Identify which cell holds the provided text, then report its (x, y) central coordinate. 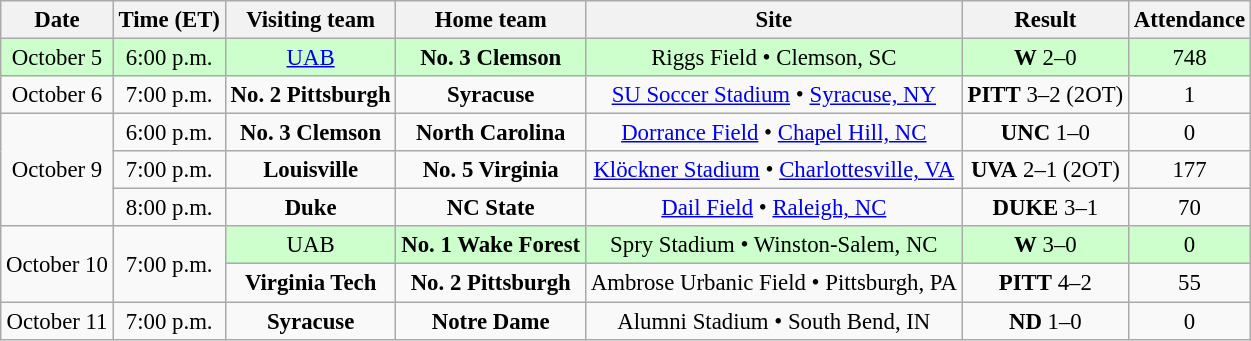
Alumni Stadium • South Bend, IN (774, 321)
Riggs Field • Clemson, SC (774, 58)
Dail Field • Raleigh, NC (774, 208)
October 9 (57, 170)
October 6 (57, 95)
ND 1–0 (1045, 321)
Dorrance Field • Chapel Hill, NC (774, 133)
SU Soccer Stadium • Syracuse, NY (774, 95)
70 (1189, 208)
Visiting team (310, 20)
NC State (490, 208)
Duke (310, 208)
Klöckner Stadium • Charlottesville, VA (774, 170)
No. 5 Virginia (490, 170)
W 2–0 (1045, 58)
1 (1189, 95)
Notre Dame (490, 321)
Attendance (1189, 20)
PITT 4–2 (1045, 283)
Site (774, 20)
55 (1189, 283)
UNC 1–0 (1045, 133)
October 10 (57, 264)
W 3–0 (1045, 245)
177 (1189, 170)
No. 1 Wake Forest (490, 245)
Spry Stadium • Winston-Salem, NC (774, 245)
Result (1045, 20)
UVA 2–1 (2OT) (1045, 170)
North Carolina (490, 133)
October 5 (57, 58)
Louisville (310, 170)
Time (ET) (169, 20)
8:00 p.m. (169, 208)
Date (57, 20)
Home team (490, 20)
Virginia Tech (310, 283)
PITT 3–2 (2OT) (1045, 95)
October 11 (57, 321)
748 (1189, 58)
Ambrose Urbanic Field • Pittsburgh, PA (774, 283)
DUKE 3–1 (1045, 208)
